Return [x, y] of the center of cell containing provided text 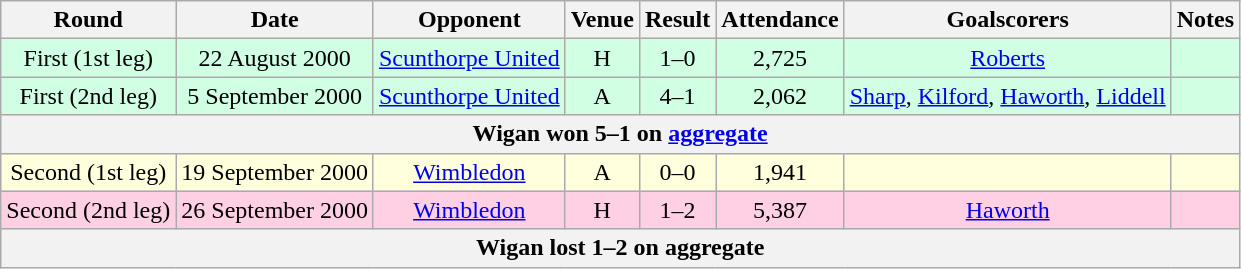
1–0 [677, 58]
Second (2nd leg) [88, 210]
Goalscorers [1008, 20]
5,387 [780, 210]
26 September 2000 [275, 210]
2,062 [780, 96]
19 September 2000 [275, 172]
5 September 2000 [275, 96]
Notes [1205, 20]
First (1st leg) [88, 58]
2,725 [780, 58]
Second (1st leg) [88, 172]
First (2nd leg) [88, 96]
Wigan lost 1–2 on aggregate [620, 248]
22 August 2000 [275, 58]
Result [677, 20]
Date [275, 20]
1,941 [780, 172]
4–1 [677, 96]
Venue [602, 20]
Attendance [780, 20]
Wigan won 5–1 on aggregate [620, 134]
0–0 [677, 172]
Opponent [469, 20]
Haworth [1008, 210]
1–2 [677, 210]
Round [88, 20]
Roberts [1008, 58]
Sharp, Kilford, Haworth, Liddell [1008, 96]
